Return the [x, y] coordinate for the center point of the cell that contains the specified text.  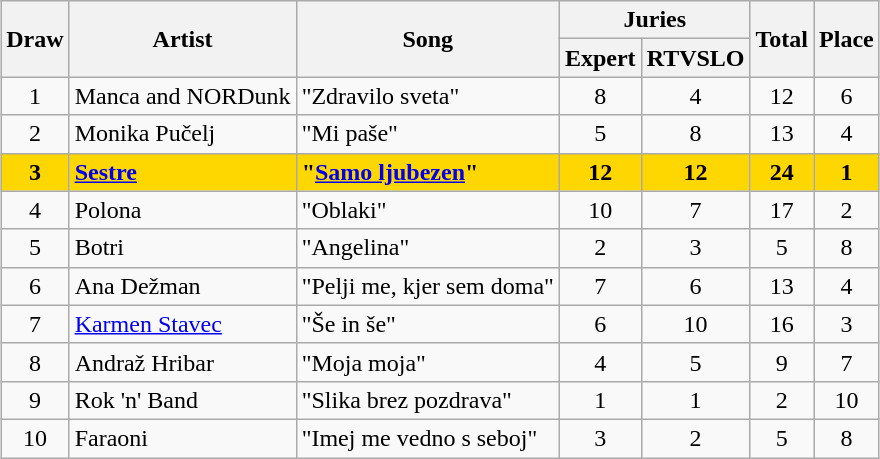
24 [782, 172]
RTVSLO [696, 58]
Manca and NORDunk [182, 96]
Botri [182, 248]
Place [847, 39]
"Še in še" [428, 324]
"Samo ljubezen" [428, 172]
"Moja moja" [428, 362]
Monika Pučelj [182, 134]
Expert [600, 58]
Draw [35, 39]
Andraž Hribar [182, 362]
"Imej me vedno s seboj" [428, 438]
Rok 'n' Band [182, 400]
Juries [654, 20]
"Oblaki" [428, 210]
Total [782, 39]
"Zdravilo sveta" [428, 96]
"Pelji me, kjer sem doma" [428, 286]
Artist [182, 39]
16 [782, 324]
Faraoni [182, 438]
Karmen Stavec [182, 324]
Sestre [182, 172]
Ana Dežman [182, 286]
Polona [182, 210]
"Slika brez pozdrava" [428, 400]
"Mi paše" [428, 134]
Song [428, 39]
17 [782, 210]
"Angelina" [428, 248]
